Identify which cell holds the provided text, then report its (x, y) central coordinate. 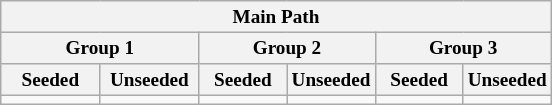
Main Path (276, 17)
Group 1 (100, 48)
Group 3 (463, 48)
Group 2 (287, 48)
